Search for the cell housing the specified text and yield its (X, Y) center coordinate. 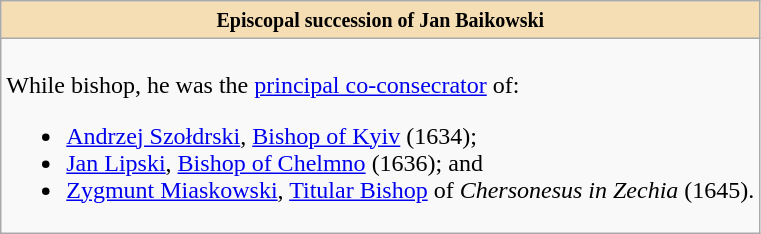
Episcopal succession of Jan Baikowski (380, 20)
